Extract the (X, Y) coordinate from the center of the cell holding the provided text.  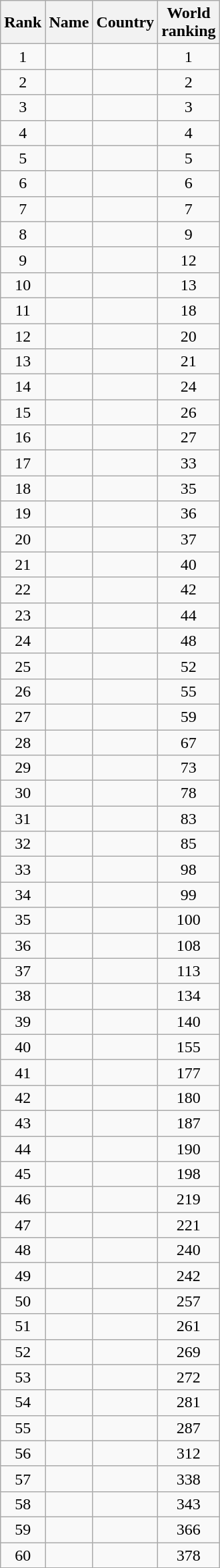
22 (23, 590)
41 (23, 1072)
60 (23, 1555)
28 (23, 743)
221 (189, 1225)
67 (189, 743)
100 (189, 920)
57 (23, 1479)
10 (23, 285)
343 (189, 1504)
272 (189, 1377)
312 (189, 1453)
187 (189, 1123)
180 (189, 1098)
17 (23, 463)
242 (189, 1276)
32 (23, 844)
25 (23, 666)
16 (23, 438)
51 (23, 1326)
58 (23, 1504)
85 (189, 844)
39 (23, 1022)
257 (189, 1301)
30 (23, 793)
Rank (23, 23)
83 (189, 819)
50 (23, 1301)
56 (23, 1453)
45 (23, 1174)
78 (189, 793)
198 (189, 1174)
99 (189, 895)
Worldranking (189, 23)
49 (23, 1276)
113 (189, 971)
261 (189, 1326)
378 (189, 1555)
14 (23, 387)
190 (189, 1148)
108 (189, 945)
177 (189, 1072)
31 (23, 819)
366 (189, 1529)
53 (23, 1377)
34 (23, 895)
338 (189, 1479)
19 (23, 514)
23 (23, 615)
269 (189, 1352)
Country (125, 23)
155 (189, 1047)
98 (189, 869)
15 (23, 412)
287 (189, 1428)
Name (69, 23)
219 (189, 1200)
73 (189, 768)
38 (23, 996)
8 (23, 234)
140 (189, 1022)
46 (23, 1200)
11 (23, 310)
47 (23, 1225)
54 (23, 1403)
134 (189, 996)
281 (189, 1403)
240 (189, 1250)
29 (23, 768)
43 (23, 1123)
